Return [X, Y] of the center of cell containing provided text 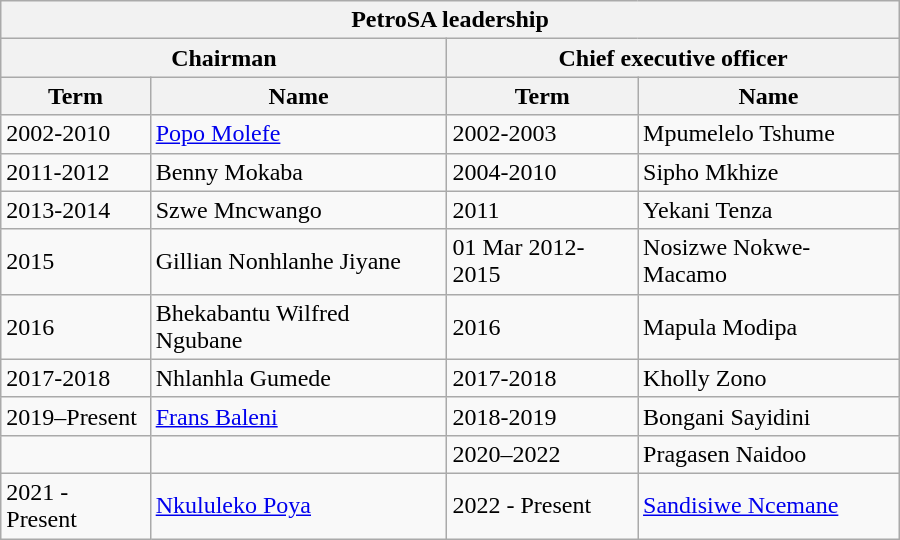
Szwe Mncwango [298, 210]
Nhlanhla Gumede [298, 378]
Bhekabantu Wilfred Ngubane [298, 326]
2018-2019 [542, 416]
Nkululeko Poya [298, 506]
2004-2010 [542, 172]
2002-2003 [542, 134]
2013-2014 [76, 210]
Sandisiwe Ncemane [769, 506]
Sipho Mkhize [769, 172]
2022 - Present [542, 506]
Gillian Nonhlanhe Jiyane [298, 262]
Benny Mokaba [298, 172]
2020–2022 [542, 454]
Mpumelelo Tshume [769, 134]
Pragasen Naidoo [769, 454]
Nosizwe Nokwe-Macamo [769, 262]
01 Mar 2012-2015 [542, 262]
2011 [542, 210]
Yekani Tenza [769, 210]
Chairman [224, 58]
Frans Baleni [298, 416]
2015 [76, 262]
2002-2010 [76, 134]
Popo Molefe [298, 134]
Mapula Modipa [769, 326]
2021 - Present [76, 506]
2019–Present [76, 416]
2011-2012 [76, 172]
PetroSA leadership [450, 20]
Chief executive officer [673, 58]
Kholly Zono [769, 378]
Bongani Sayidini [769, 416]
